Detect which cell encompasses the target text, then output its (X, Y) center coordinate. 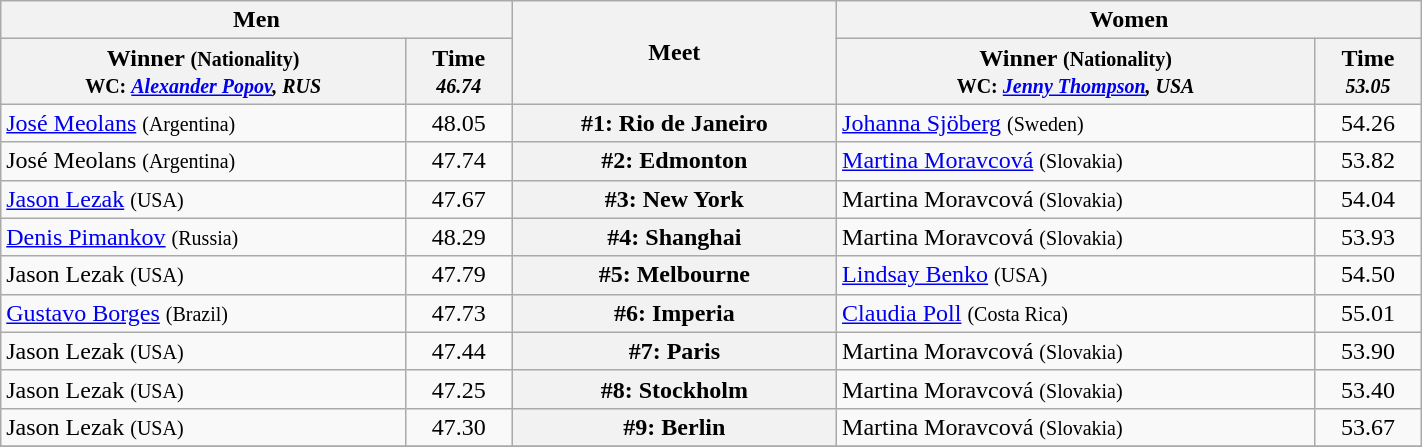
#5: Melbourne (674, 275)
47.74 (458, 161)
Time53.05 (1368, 72)
53.82 (1368, 161)
47.73 (458, 313)
Winner (Nationality) WC: Alexander Popov, RUS (204, 72)
#2: Edmonton (674, 161)
53.90 (1368, 351)
54.26 (1368, 123)
47.44 (458, 351)
#3: New York (674, 199)
#6: Imperia (674, 313)
Winner (Nationality)WC: Jenny Thompson, USA (1076, 72)
#7: Paris (674, 351)
Time 46.74 (458, 72)
Gustavo Borges (Brazil) (204, 313)
Men (256, 20)
54.50 (1368, 275)
53.67 (1368, 427)
47.30 (458, 427)
47.79 (458, 275)
53.40 (1368, 389)
#1: Rio de Janeiro (674, 123)
48.05 (458, 123)
#8: Stockholm (674, 389)
55.01 (1368, 313)
Claudia Poll (Costa Rica) (1076, 313)
Johanna Sjöberg (Sweden) (1076, 123)
47.25 (458, 389)
47.67 (458, 199)
Meet (674, 52)
48.29 (458, 237)
54.04 (1368, 199)
Lindsay Benko (USA) (1076, 275)
Women (1130, 20)
#9: Berlin (674, 427)
53.93 (1368, 237)
Denis Pimankov (Russia) (204, 237)
#4: Shanghai (674, 237)
